Scan for the cell matching the given text and deliver its (X, Y) coordinate at center. 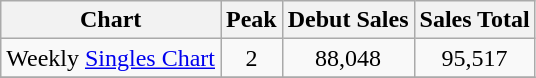
Debut Sales (348, 20)
Peak (252, 20)
2 (252, 58)
88,048 (348, 58)
Sales Total (474, 20)
Chart (111, 20)
Weekly Singles Chart (111, 58)
95,517 (474, 58)
